Detect which cell encompasses the target text, then output its (X, Y) center coordinate. 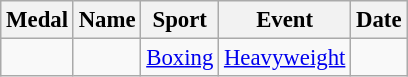
Heavyweight (285, 58)
Name (107, 20)
Event (285, 20)
Date (379, 20)
Boxing (180, 58)
Medal (38, 20)
Sport (180, 20)
